Detect which cell encompasses the target text, then output its [x, y] center coordinate. 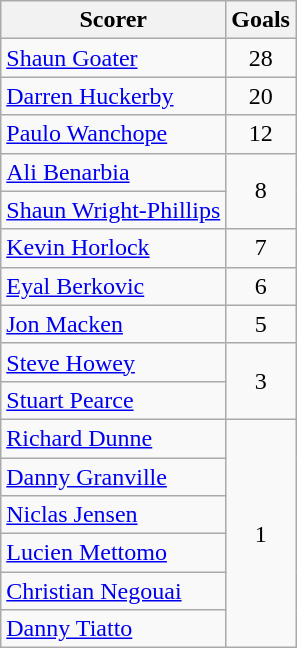
Scorer [114, 20]
3 [261, 381]
Christian Negouai [114, 591]
Niclas Jensen [114, 515]
Richard Dunne [114, 438]
20 [261, 96]
Jon Macken [114, 324]
7 [261, 248]
Steve Howey [114, 362]
28 [261, 58]
8 [261, 191]
Shaun Wright-Phillips [114, 210]
Danny Granville [114, 477]
1 [261, 533]
6 [261, 286]
Goals [261, 20]
Darren Huckerby [114, 96]
Kevin Horlock [114, 248]
Ali Benarbia [114, 172]
Shaun Goater [114, 58]
5 [261, 324]
Eyal Berkovic [114, 286]
Lucien Mettomo [114, 553]
12 [261, 134]
Danny Tiatto [114, 629]
Stuart Pearce [114, 400]
Paulo Wanchope [114, 134]
